Identify which cell holds the provided text, then report its [x, y] central coordinate. 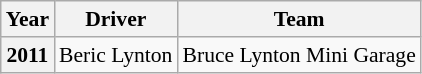
Driver [116, 19]
Team [298, 19]
Beric Lynton [116, 55]
Bruce Lynton Mini Garage [298, 55]
Year [28, 19]
2011 [28, 55]
